Return (X, Y) of the center of cell containing provided text 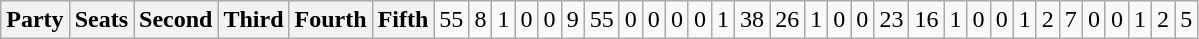
Fifth (403, 20)
Party (35, 20)
9 (572, 20)
23 (892, 20)
8 (480, 20)
Fourth (330, 20)
26 (788, 20)
5 (1186, 20)
38 (752, 20)
Third (254, 20)
7 (1070, 20)
Seats (101, 20)
Second (176, 20)
16 (926, 20)
